Capture the cell that displays the provided text and extract its [X, Y] central coordinate. 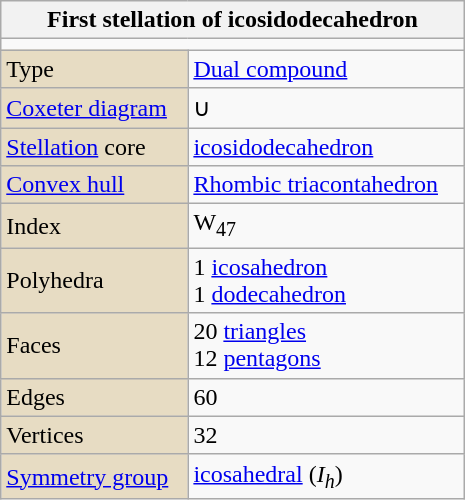
Type [94, 69]
Vertices [94, 435]
Dual compound [326, 69]
First stellation of icosidodecahedron [233, 20]
W47 [326, 226]
icosidodecahedron [326, 147]
Convex hull [94, 185]
icosahedral (Ih) [326, 476]
Faces [94, 346]
Polyhedra [94, 280]
Index [94, 226]
60 [326, 397]
Stellation core [94, 147]
32 [326, 435]
Edges [94, 397]
Coxeter diagram [94, 108]
20 triangles12 pentagons [326, 346]
1 icosahedron1 dodecahedron [326, 280]
∪ [326, 108]
Symmetry group [94, 476]
Rhombic triacontahedron [326, 185]
